Capture the cell that displays the provided text and extract its (X, Y) central coordinate. 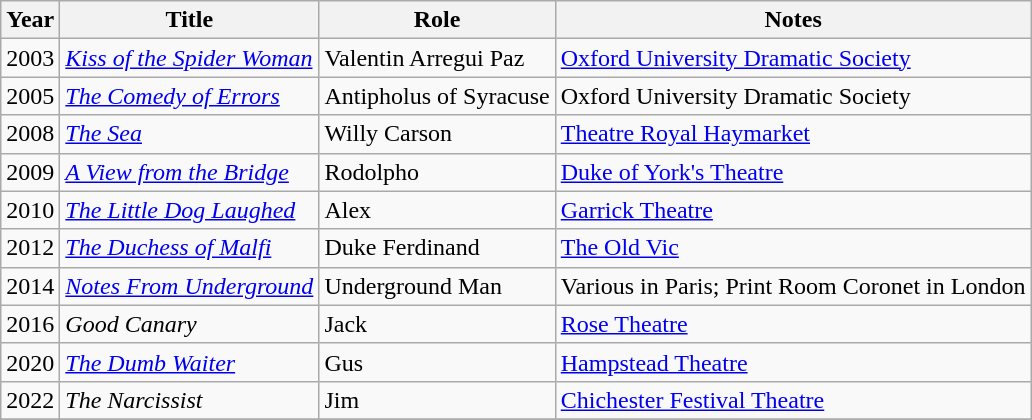
2008 (30, 134)
The Comedy of Errors (190, 96)
Notes From Underground (190, 286)
Various in Paris; Print Room Coronet in London (793, 286)
Gus (437, 362)
Duke of York's Theatre (793, 172)
Year (30, 20)
2014 (30, 286)
The Dumb Waiter (190, 362)
The Sea (190, 134)
A View from the Bridge (190, 172)
The Old Vic (793, 248)
2016 (30, 324)
Rose Theatre (793, 324)
Chichester Festival Theatre (793, 400)
Notes (793, 20)
2022 (30, 400)
Role (437, 20)
Kiss of the Spider Woman (190, 58)
Garrick Theatre (793, 210)
Willy Carson (437, 134)
Hampstead Theatre (793, 362)
2010 (30, 210)
Antipholus of Syracuse (437, 96)
Valentin Arregui Paz (437, 58)
2005 (30, 96)
Good Canary (190, 324)
2012 (30, 248)
2020 (30, 362)
Jack (437, 324)
2003 (30, 58)
Alex (437, 210)
The Narcissist (190, 400)
Underground Man (437, 286)
The Duchess of Malfi (190, 248)
Jim (437, 400)
Title (190, 20)
Rodolpho (437, 172)
2009 (30, 172)
Duke Ferdinand (437, 248)
The Little Dog Laughed (190, 210)
Theatre Royal Haymarket (793, 134)
